Return [x, y] of the center of cell containing provided text 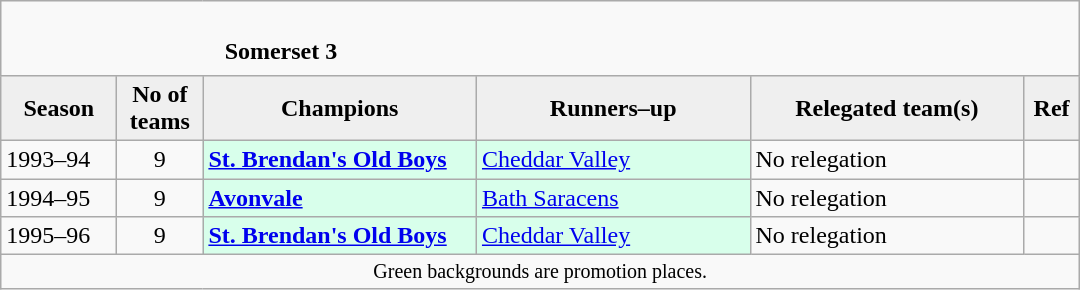
Relegated team(s) [887, 108]
Season [59, 108]
Ref [1052, 108]
Bath Saracens [613, 197]
Green backgrounds are promotion places. [540, 272]
Runners–up [613, 108]
No of teams [160, 108]
1994–95 [59, 197]
1995–96 [59, 236]
Champions [340, 108]
1993–94 [59, 159]
Avonvale [340, 197]
